Search for the cell housing the specified text and yield its (X, Y) center coordinate. 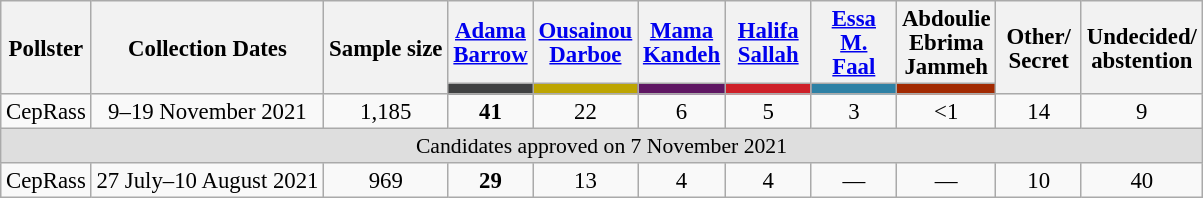
Halifa Sallah (768, 42)
Adama Barrow (491, 42)
Pollster (46, 48)
40 (1142, 180)
10 (1039, 180)
Abdoulie Ebrima Jammeh (946, 42)
969 (386, 180)
13 (585, 180)
1,185 (386, 112)
6 (682, 112)
9–19 November 2021 (208, 112)
27 July–10 August 2021 (208, 180)
<1 (946, 112)
9 (1142, 112)
Collection Dates (208, 48)
Candidates approved on 7 November 2021 (602, 146)
5 (768, 112)
41 (491, 112)
22 (585, 112)
29 (491, 180)
Other/Secret (1039, 48)
Sample size (386, 48)
Mama Kandeh (682, 42)
3 (854, 112)
Undecided/abstention (1142, 48)
14 (1039, 112)
Essa M. Faal (854, 42)
Ousainou Darboe (585, 42)
